Search for the cell housing the specified text and yield its (x, y) center coordinate. 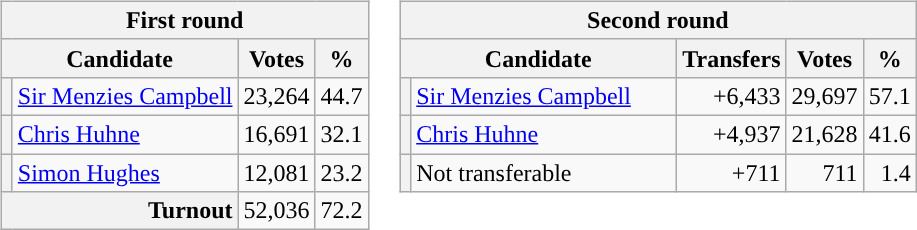
44.7 (342, 96)
Turnout (120, 211)
72.2 (342, 211)
Not transferable (544, 173)
16,691 (276, 134)
57.1 (890, 96)
32.1 (342, 134)
21,628 (824, 134)
29,697 (824, 96)
52,036 (276, 211)
1.4 (890, 173)
Transfers (732, 58)
12,081 (276, 173)
Second round (658, 20)
23.2 (342, 173)
+711 (732, 173)
+6,433 (732, 96)
41.6 (890, 134)
Simon Hughes (125, 173)
23,264 (276, 96)
+4,937 (732, 134)
First round (184, 20)
711 (824, 173)
